Output the (x, y) coordinate of the center of the cell containing the given text.  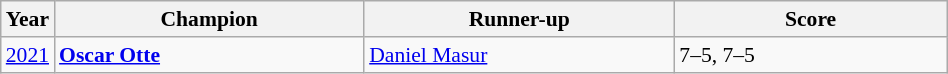
Daniel Masur (519, 55)
Oscar Otte (209, 55)
Score (810, 19)
7–5, 7–5 (810, 55)
2021 (28, 55)
Year (28, 19)
Runner-up (519, 19)
Champion (209, 19)
